Find where the given text appears and provide that cell's center as [X, Y] coordinate. 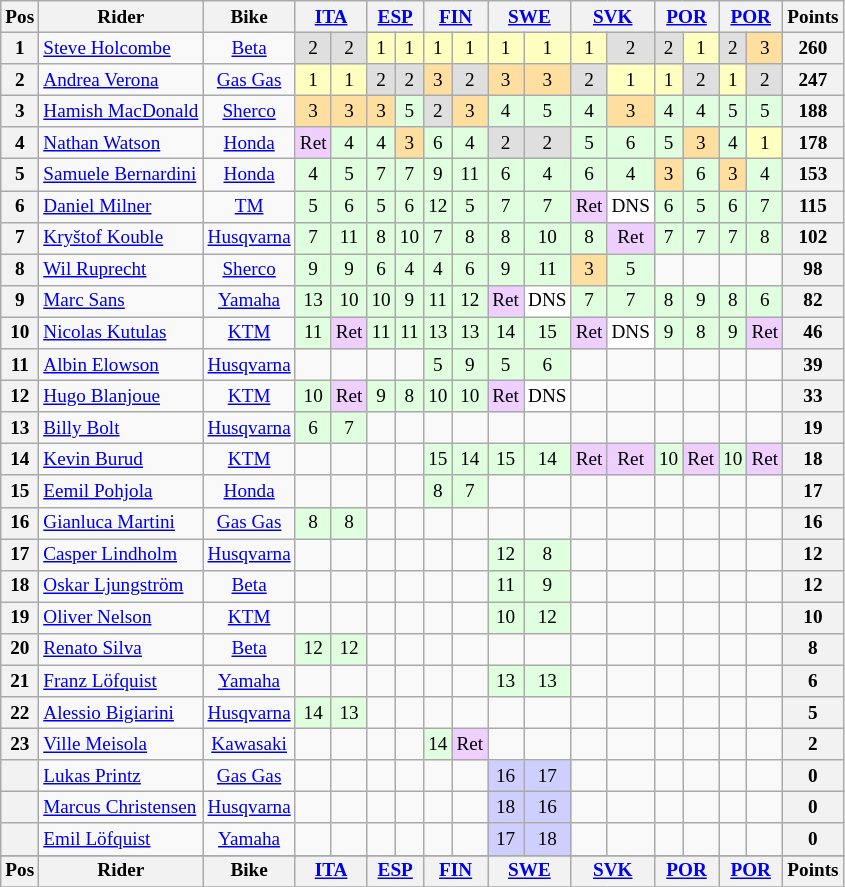
Marc Sans [121, 301]
247 [813, 80]
39 [813, 365]
82 [813, 301]
102 [813, 238]
Kawasaki [249, 744]
Kryštof Kouble [121, 238]
Daniel Milner [121, 206]
Alessio Bigiarini [121, 713]
Albin Elowson [121, 365]
Gianluca Martini [121, 523]
98 [813, 270]
Kevin Burud [121, 460]
178 [813, 143]
Casper Lindholm [121, 554]
Nicolas Kutulas [121, 333]
Franz Löfquist [121, 681]
Oliver Nelson [121, 618]
Wil Ruprecht [121, 270]
20 [20, 649]
Ville Meisola [121, 744]
22 [20, 713]
115 [813, 206]
46 [813, 333]
Eemil Pohjola [121, 491]
153 [813, 175]
Oskar Ljungström [121, 586]
TM [249, 206]
188 [813, 111]
Steve Holcombe [121, 48]
Renato Silva [121, 649]
Emil Löfquist [121, 839]
260 [813, 48]
21 [20, 681]
Billy Bolt [121, 428]
Andrea Verona [121, 80]
Samuele Bernardini [121, 175]
23 [20, 744]
Marcus Christensen [121, 808]
Lukas Printz [121, 776]
Hugo Blanjoue [121, 396]
33 [813, 396]
Hamish MacDonald [121, 111]
Nathan Watson [121, 143]
